Determine the (X, Y) coordinate at the center of the cell enclosing the given text.  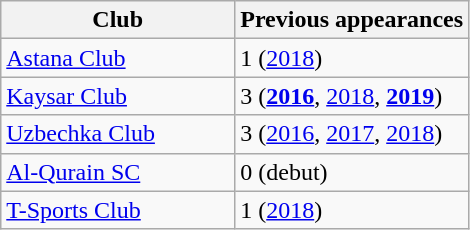
0 (debut) (352, 172)
T-Sports Club (118, 210)
Club (118, 20)
Astana Club (118, 58)
3 (2016, 2017, 2018) (352, 134)
Uzbechka Club (118, 134)
Previous appearances (352, 20)
Al-Qurain SC (118, 172)
3 (2016, 2018, 2019) (352, 96)
Kaysar Club (118, 96)
